Extract the (x, y) coordinate from the center of the cell holding the provided text.  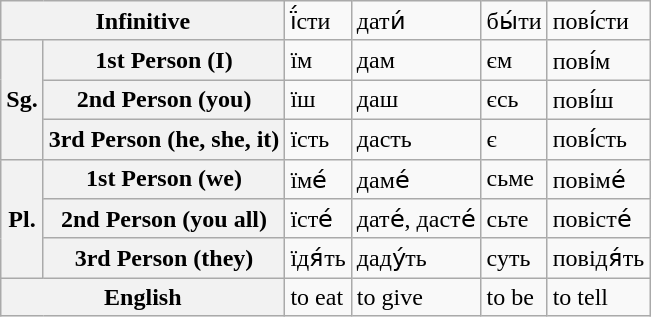
3rd Person (they) (164, 258)
to eat (318, 297)
їш (318, 100)
єм (514, 60)
їме́ (318, 179)
їсте́ (318, 219)
дасть (416, 139)
пові́сть (598, 139)
2nd Person (you all) (164, 219)
їсть (318, 139)
Sg. (22, 100)
дати́ (416, 21)
повісте́ (598, 219)
2nd Person (you) (164, 100)
бы́ти (514, 21)
є (514, 139)
пові́ш (598, 100)
дам (416, 60)
English (143, 297)
to give (416, 297)
даду́ть (416, 258)
Pl. (22, 218)
ї́сти (318, 21)
to be (514, 297)
1st Person (we) (164, 179)
1st Person (I) (164, 60)
повідя́ть (598, 258)
пові́сти (598, 21)
даш (416, 100)
їм (318, 60)
сьте (514, 219)
даме́ (416, 179)
пові́м (598, 60)
3rd Person (he, she, it) (164, 139)
повіме́ (598, 179)
єсь (514, 100)
to tell (598, 297)
сьме (514, 179)
Infinitive (143, 21)
дате́, дасте́ (416, 219)
їдя́ть (318, 258)
суть (514, 258)
